Scan for the cell matching the given text and deliver its [X, Y] coordinate at center. 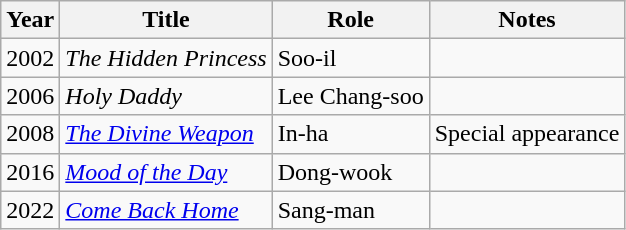
Sang-man [350, 210]
Soo-il [350, 58]
2022 [30, 210]
In-ha [350, 134]
2008 [30, 134]
Come Back Home [166, 210]
Role [350, 20]
Lee Chang-soo [350, 96]
The Divine Weapon [166, 134]
Mood of the Day [166, 172]
Special appearance [527, 134]
The Hidden Princess [166, 58]
2006 [30, 96]
Holy Daddy [166, 96]
Notes [527, 20]
2016 [30, 172]
Dong-wook [350, 172]
2002 [30, 58]
Year [30, 20]
Title [166, 20]
